Capture the cell that displays the provided text and extract its [x, y] central coordinate. 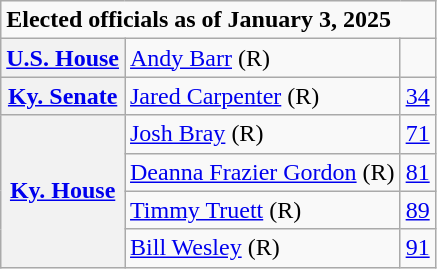
Ky. Senate [63, 96]
Andy Barr (R) [262, 58]
89 [418, 210]
71 [418, 134]
Bill Wesley (R) [262, 248]
Deanna Frazier Gordon (R) [262, 172]
81 [418, 172]
91 [418, 248]
Timmy Truett (R) [262, 210]
Jared Carpenter (R) [262, 96]
U.S. House [63, 58]
34 [418, 96]
Elected officials as of January 3, 2025 [218, 20]
Josh Bray (R) [262, 134]
Ky. House [63, 191]
